Return (X, Y) of the center of cell containing provided text 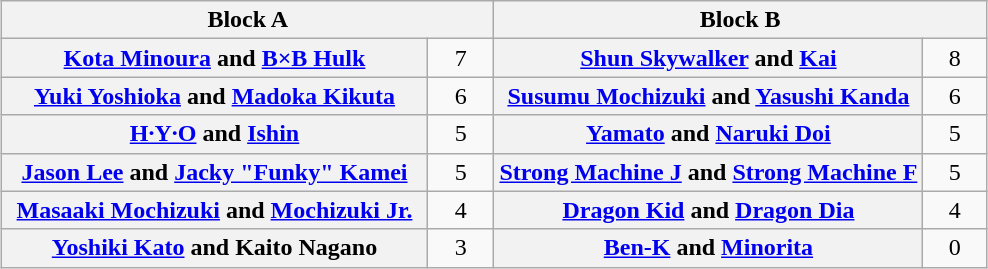
Shun Skywalker and Kai (708, 58)
Strong Machine J and Strong Machine F (708, 172)
H·Y·O and Ishin (215, 134)
Dragon Kid and Dragon Dia (708, 210)
Block A (248, 20)
Ben-K and Minorita (708, 248)
7 (460, 58)
Susumu Mochizuki and Yasushi Kanda (708, 96)
3 (460, 248)
0 (955, 248)
8 (955, 58)
Yuki Yoshioka and Madoka Kikuta (215, 96)
Yoshiki Kato and Kaito Nagano (215, 248)
Block B (740, 20)
Kota Minoura and B×B Hulk (215, 58)
Masaaki Mochizuki and Mochizuki Jr. (215, 210)
Yamato and Naruki Doi (708, 134)
Jason Lee and Jacky "Funky" Kamei (215, 172)
